Return [X, Y] of the center of cell containing provided text 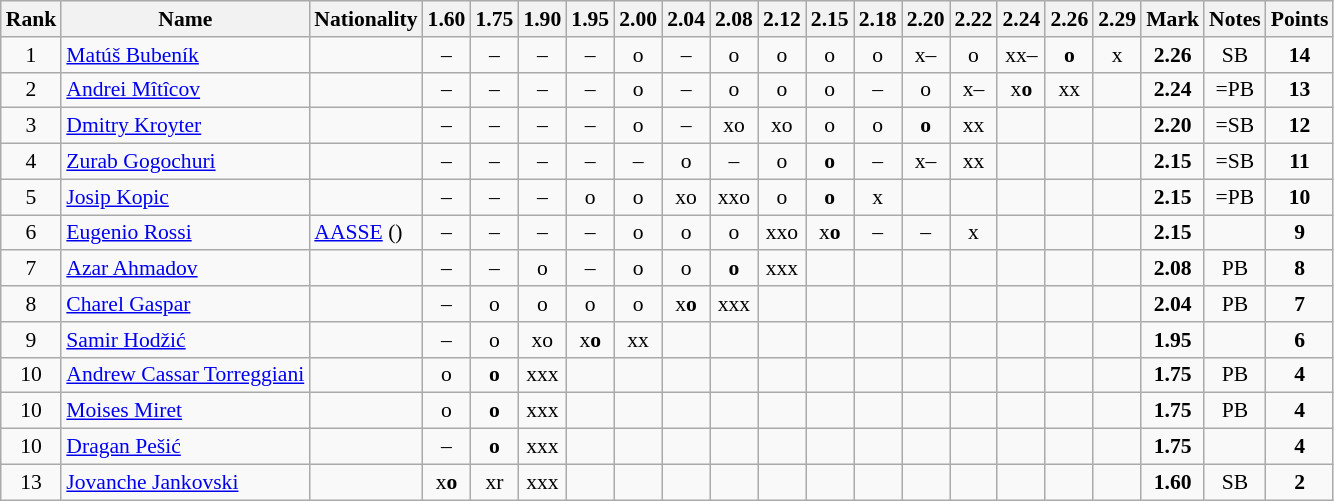
Nationality [366, 19]
2.29 [1117, 19]
Matúš Bubeník [185, 55]
xr [494, 482]
Charel Gaspar [185, 304]
Josip Kopic [185, 197]
14 [1300, 55]
Moises Miret [185, 411]
Rank [32, 19]
Zurab Gogochuri [185, 162]
2.18 [878, 19]
Mark [1172, 19]
2.00 [638, 19]
12 [1300, 126]
Dragan Pešić [185, 447]
xx– [1021, 55]
Points [1300, 19]
Dmitry Kroyter [185, 126]
Name [185, 19]
5 [32, 197]
Eugenio Rossi [185, 233]
11 [1300, 162]
Andrei Mîtîcov [185, 90]
AASSE () [366, 233]
Azar Ahmadov [185, 269]
2.12 [782, 19]
Jovanche Jankovski [185, 482]
Andrew Cassar Torreggiani [185, 375]
3 [32, 126]
1 [32, 55]
Samir Hodžić [185, 340]
2.22 [974, 19]
Notes [1235, 19]
1.90 [542, 19]
